Detect which cell encompasses the target text, then output its [x, y] center coordinate. 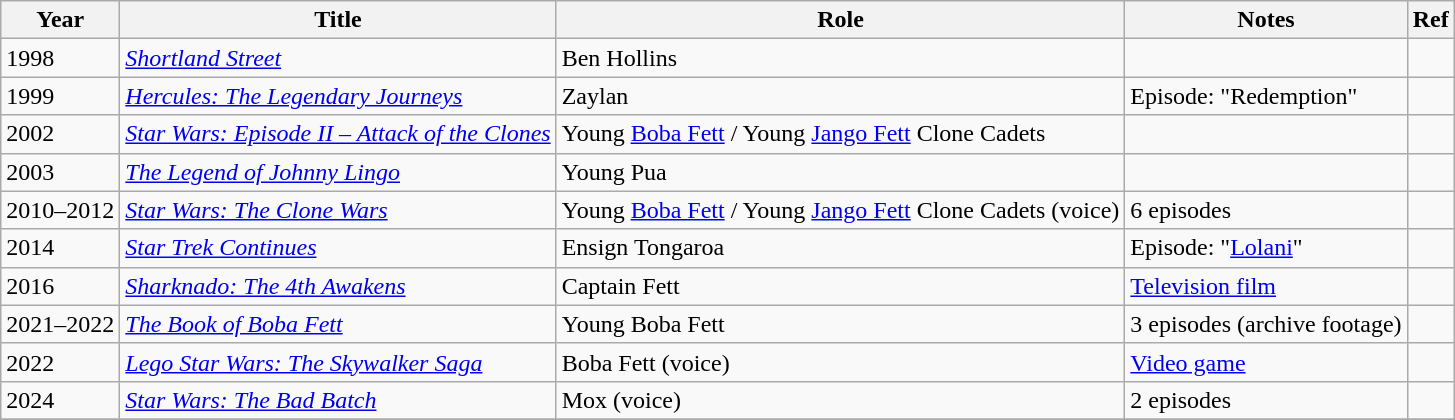
Sharknado: The 4th Awakens [338, 286]
2 episodes [1266, 400]
Video game [1266, 362]
Ben Hollins [840, 58]
Star Wars: Episode II – Attack of the Clones [338, 134]
2003 [60, 172]
Ensign Tongaroa [840, 248]
Title [338, 20]
2016 [60, 286]
Zaylan [840, 96]
Star Trek Continues [338, 248]
Television film [1266, 286]
Mox (voice) [840, 400]
Young Boba Fett / Young Jango Fett Clone Cadets [840, 134]
1999 [60, 96]
3 episodes (archive footage) [1266, 324]
Star Wars: The Bad Batch [338, 400]
Star Wars: The Clone Wars [338, 210]
The Book of Boba Fett [338, 324]
6 episodes [1266, 210]
Captain Fett [840, 286]
2022 [60, 362]
2021–2022 [60, 324]
2014 [60, 248]
2002 [60, 134]
1998 [60, 58]
Notes [1266, 20]
Episode: "Redemption" [1266, 96]
2010–2012 [60, 210]
Young Boba Fett / Young Jango Fett Clone Cadets (voice) [840, 210]
Young Pua [840, 172]
Boba Fett (voice) [840, 362]
The Legend of Johnny Lingo [338, 172]
Young Boba Fett [840, 324]
Shortland Street [338, 58]
Ref [1430, 20]
Lego Star Wars: The Skywalker Saga [338, 362]
Role [840, 20]
Year [60, 20]
Episode: "Lolani" [1266, 248]
Hercules: The Legendary Journeys [338, 96]
2024 [60, 400]
